Pinpoint the cell where the given text exists, returning its (x, y) midpoint coordinate. 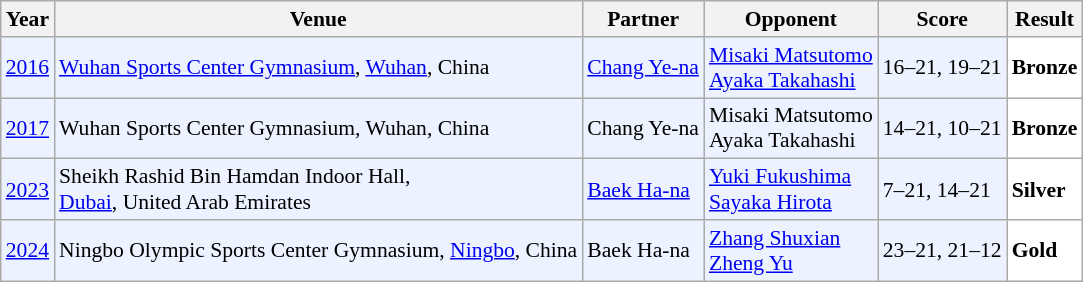
16–21, 19–21 (942, 68)
2016 (28, 68)
Ningbo Olympic Sports Center Gymnasium, Ningbo, China (318, 250)
2023 (28, 190)
Gold (1045, 250)
Opponent (791, 19)
Partner (643, 19)
Yuki Fukushima Sayaka Hirota (791, 190)
Result (1045, 19)
Silver (1045, 190)
14–21, 10–21 (942, 128)
2017 (28, 128)
Score (942, 19)
Year (28, 19)
Zhang Shuxian Zheng Yu (791, 250)
7–21, 14–21 (942, 190)
Venue (318, 19)
23–21, 21–12 (942, 250)
Sheikh Rashid Bin Hamdan Indoor Hall,Dubai, United Arab Emirates (318, 190)
2024 (28, 250)
